Output the [x, y] coordinate of the center of the cell containing the given text.  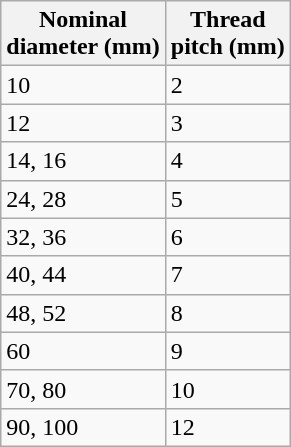
3 [228, 123]
90, 100 [84, 427]
8 [228, 313]
2 [228, 85]
9 [228, 351]
60 [84, 351]
32, 36 [84, 237]
70, 80 [84, 389]
Thread pitch (mm) [228, 34]
5 [228, 199]
4 [228, 161]
6 [228, 237]
48, 52 [84, 313]
7 [228, 275]
40, 44 [84, 275]
Nominal diameter (mm) [84, 34]
24, 28 [84, 199]
14, 16 [84, 161]
